For the text-containing cell, return its midpoint in [x, y] coordinate format. 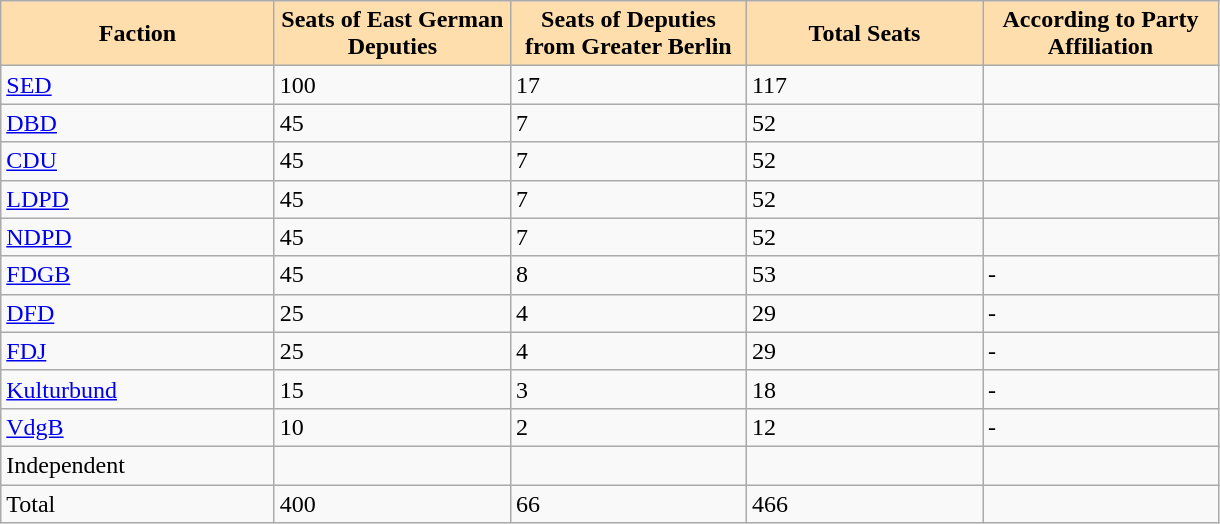
10 [392, 427]
17 [628, 85]
VdgB [138, 427]
53 [864, 275]
FDGB [138, 275]
3 [628, 389]
400 [392, 503]
2 [628, 427]
Kulturbund [138, 389]
12 [864, 427]
DBD [138, 123]
NDPD [138, 237]
66 [628, 503]
Seats of Deputies from Greater Berlin [628, 34]
Seats of East German Deputies [392, 34]
Total Seats [864, 34]
CDU [138, 161]
Total [138, 503]
15 [392, 389]
According to Party Affiliation [1100, 34]
FDJ [138, 351]
466 [864, 503]
100 [392, 85]
DFD [138, 313]
SED [138, 85]
LDPD [138, 199]
18 [864, 389]
8 [628, 275]
Faction [138, 34]
117 [864, 85]
Independent [138, 465]
